Extract the [X, Y] coordinate from the center of the cell holding the provided text.  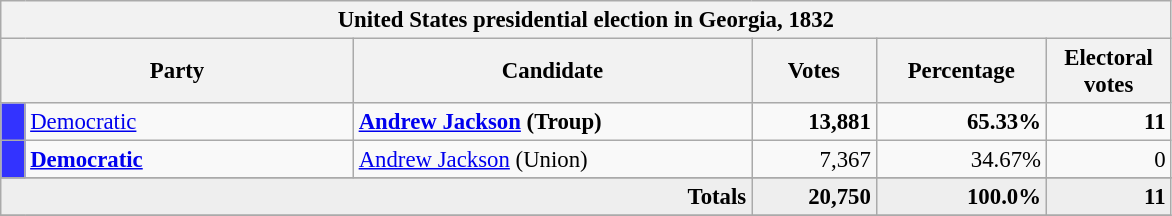
Electoral votes [1108, 72]
20,750 [814, 197]
65.33% [961, 122]
Andrew Jackson (Troup) [552, 122]
United States presidential election in Georgia, 1832 [586, 20]
Percentage [961, 72]
Votes [814, 72]
13,881 [814, 122]
Totals [376, 197]
0 [1108, 160]
Candidate [552, 72]
100.0% [961, 197]
Party [178, 72]
7,367 [814, 160]
34.67% [961, 160]
Andrew Jackson (Union) [552, 160]
